Extract the [x, y] coordinate from the center of the cell holding the provided text.  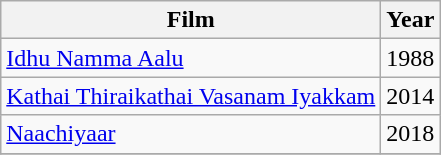
2018 [410, 134]
Film [191, 20]
Kathai Thiraikathai Vasanam Iyakkam [191, 96]
Naachiyaar [191, 134]
1988 [410, 58]
Year [410, 20]
Idhu Namma Aalu [191, 58]
2014 [410, 96]
